For the text-containing cell, return its midpoint in [X, Y] coordinate format. 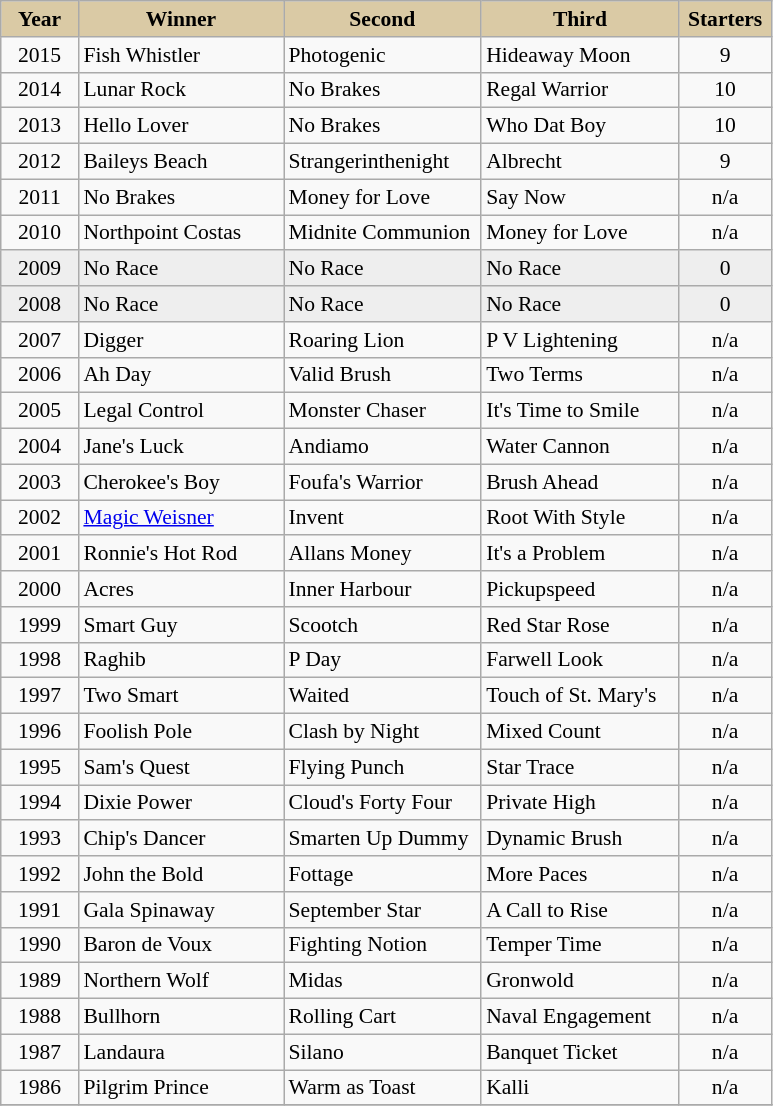
Pilgrim Prince [180, 1088]
Sam's Quest [180, 767]
A Call to Rise [580, 910]
Ah Day [180, 375]
1993 [40, 839]
2013 [40, 126]
Hello Lover [180, 126]
Rolling Cart [383, 1017]
Who Dat Boy [580, 126]
Starters [726, 19]
Dixie Power [180, 803]
1998 [40, 660]
Two Smart [180, 696]
Year [40, 19]
Roaring Lion [383, 340]
It's Time to Smile [580, 411]
2010 [40, 233]
2014 [40, 90]
Digger [180, 340]
Allans Money [383, 554]
Regal Warrior [580, 90]
Acres [180, 589]
Monster Chaser [383, 411]
Scootch [383, 625]
Clash by Night [383, 732]
Waited [383, 696]
Private High [580, 803]
Touch of St. Mary's [580, 696]
2005 [40, 411]
1991 [40, 910]
Fighting Notion [383, 945]
Legal Control [180, 411]
Root With Style [580, 518]
Fish Whistler [180, 55]
1990 [40, 945]
2001 [40, 554]
Temper Time [580, 945]
1994 [40, 803]
Inner Harbour [383, 589]
It's a Problem [580, 554]
Mixed Count [580, 732]
Brush Ahead [580, 482]
2007 [40, 340]
2009 [40, 269]
John the Bold [180, 874]
Two Terms [580, 375]
2003 [40, 482]
1988 [40, 1017]
2008 [40, 304]
Midnite Communion [383, 233]
Red Star Rose [580, 625]
Albrecht [580, 162]
Midas [383, 981]
2015 [40, 55]
Photogenic [383, 55]
1997 [40, 696]
Baron de Voux [180, 945]
Gala Spinaway [180, 910]
Fottage [383, 874]
1986 [40, 1088]
Ronnie's Hot Rod [180, 554]
2000 [40, 589]
1987 [40, 1052]
Warm as Toast [383, 1088]
Gronwold [580, 981]
Smarten Up Dummy [383, 839]
Hideaway Moon [580, 55]
1989 [40, 981]
Jane's Luck [180, 447]
Pickupspeed [580, 589]
Bullhorn [180, 1017]
Strangerinthenight [383, 162]
2004 [40, 447]
Naval Engagement [580, 1017]
Foolish Pole [180, 732]
Kalli [580, 1088]
Water Cannon [580, 447]
Cherokee's Boy [180, 482]
Andiamo [383, 447]
P Day [383, 660]
Flying Punch [383, 767]
2006 [40, 375]
Baileys Beach [180, 162]
Banquet Ticket [580, 1052]
Cloud's Forty Four [383, 803]
Invent [383, 518]
Raghib [180, 660]
September Star [383, 910]
Farwell Look [580, 660]
1999 [40, 625]
Silano [383, 1052]
Valid Brush [383, 375]
Chip's Dancer [180, 839]
Landaura [180, 1052]
Magic Weisner [180, 518]
1995 [40, 767]
Winner [180, 19]
Third [580, 19]
More Paces [580, 874]
Star Trace [580, 767]
Northern Wolf [180, 981]
1996 [40, 732]
2012 [40, 162]
Say Now [580, 197]
2011 [40, 197]
1992 [40, 874]
2002 [40, 518]
Northpoint Costas [180, 233]
P V Lightening [580, 340]
Lunar Rock [180, 90]
Foufa's Warrior [383, 482]
Second [383, 19]
Smart Guy [180, 625]
Dynamic Brush [580, 839]
